Determine the (X, Y) coordinate at the center of the cell enclosing the given text.  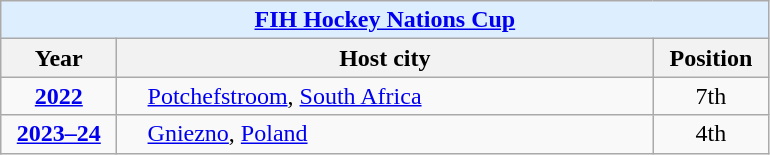
Host city (385, 58)
2022 (59, 96)
Gniezno, Poland (385, 134)
7th (711, 96)
Position (711, 58)
2023–24 (59, 134)
Year (59, 58)
4th (711, 134)
Potchefstroom, South Africa (385, 96)
FIH Hockey Nations Cup (385, 20)
